Provide the (X, Y) coordinate of the cell's center where the given text is located.  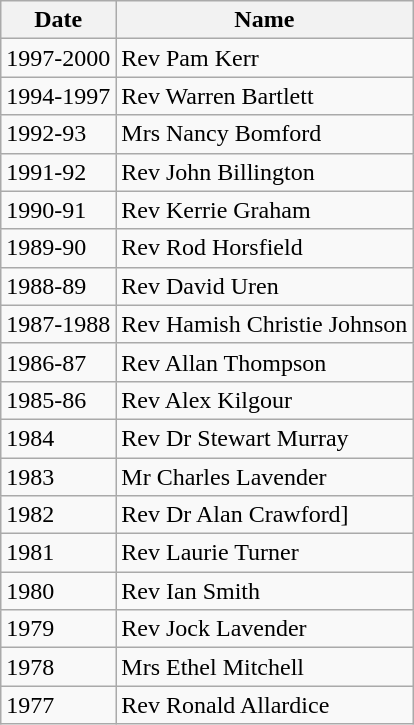
1992-93 (58, 134)
1977 (58, 705)
Rev Ian Smith (264, 591)
1987-1988 (58, 324)
1984 (58, 438)
1979 (58, 629)
Rev Alex Kilgour (264, 400)
Mrs Nancy Bomford (264, 134)
1997-2000 (58, 58)
Mrs Ethel Mitchell (264, 667)
1989-90 (58, 248)
1985-86 (58, 400)
1986-87 (58, 362)
1983 (58, 477)
Rev Dr Stewart Murray (264, 438)
Rev Pam Kerr (264, 58)
Rev Rod Horsfield (264, 248)
Rev Hamish Christie Johnson (264, 324)
Mr Charles Lavender (264, 477)
1981 (58, 553)
Rev David Uren (264, 286)
Rev Jock Lavender (264, 629)
Rev Allan Thompson (264, 362)
1991-92 (58, 172)
Rev Ronald Allardice (264, 705)
1994-1997 (58, 96)
1990-91 (58, 210)
1978 (58, 667)
Rev John Billington (264, 172)
Rev Kerrie Graham (264, 210)
Rev Laurie Turner (264, 553)
Name (264, 20)
Date (58, 20)
Rev Warren Bartlett (264, 96)
Rev Dr Alan Crawford] (264, 515)
1988-89 (58, 286)
1980 (58, 591)
1982 (58, 515)
